Scan for the cell matching the given text and deliver its (X, Y) coordinate at center. 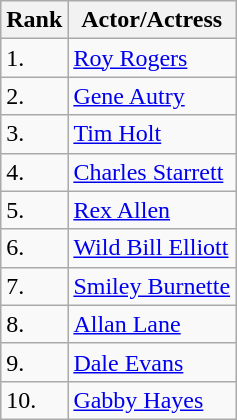
6. (34, 248)
Gabby Hayes (152, 400)
Tim Holt (152, 134)
Smiley Burnette (152, 286)
8. (34, 324)
2. (34, 96)
Dale Evans (152, 362)
4. (34, 172)
Gene Autry (152, 96)
3. (34, 134)
Rank (34, 20)
Roy Rogers (152, 58)
Allan Lane (152, 324)
Rex Allen (152, 210)
Wild Bill Elliott (152, 248)
5. (34, 210)
7. (34, 286)
Actor/Actress (152, 20)
9. (34, 362)
1. (34, 58)
Charles Starrett (152, 172)
10. (34, 400)
